Return the [X, Y] coordinate for the center point of the cell that contains the specified text.  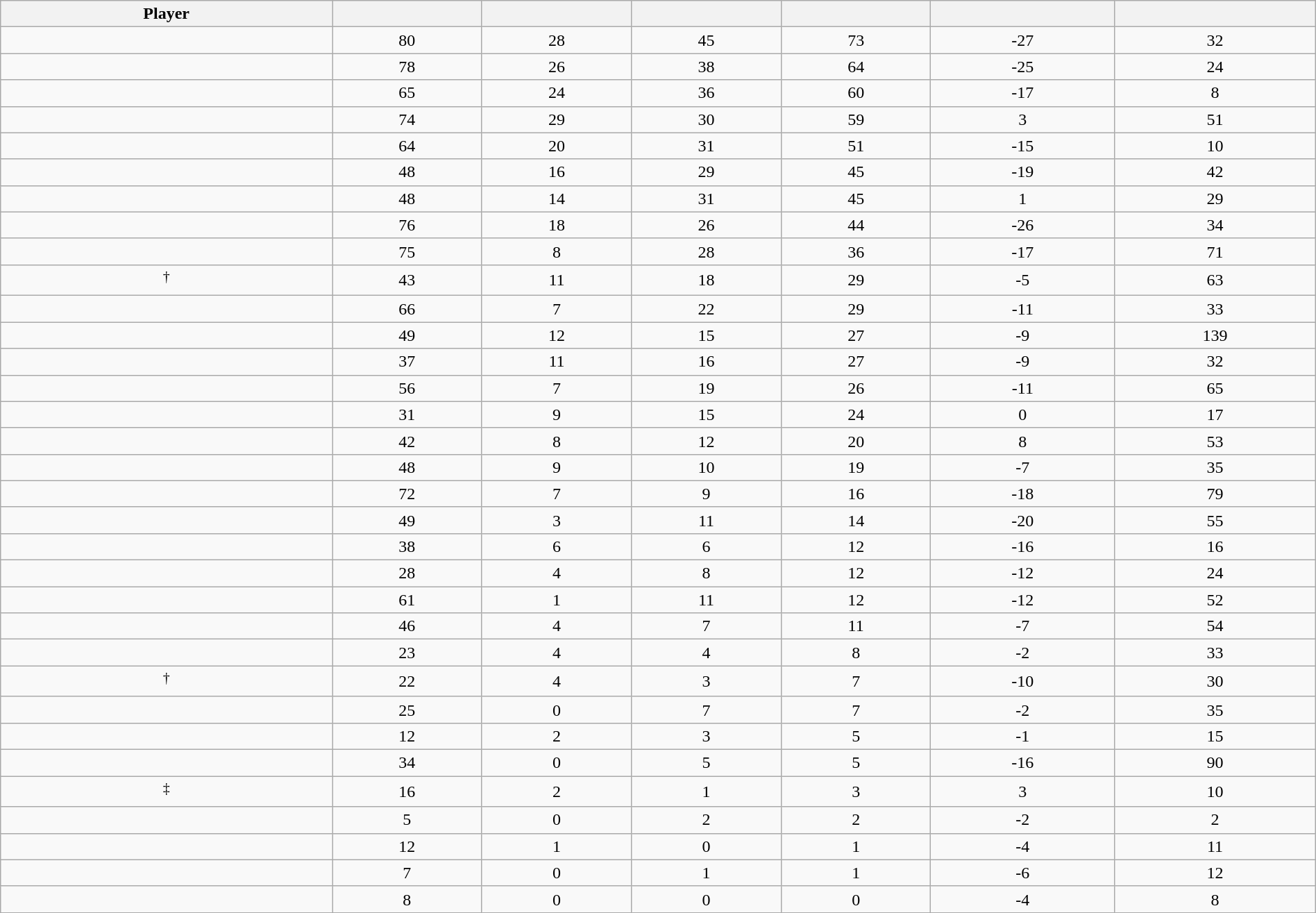
60 [856, 93]
-1 [1023, 736]
-25 [1023, 67]
-26 [1023, 225]
‡ [167, 791]
-20 [1023, 520]
17 [1215, 414]
63 [1215, 280]
66 [407, 309]
71 [1215, 251]
-19 [1023, 172]
53 [1215, 441]
56 [407, 388]
139 [1215, 335]
-10 [1023, 682]
59 [856, 119]
23 [407, 653]
61 [407, 600]
52 [1215, 600]
44 [856, 225]
-5 [1023, 280]
79 [1215, 494]
46 [407, 626]
76 [407, 225]
-18 [1023, 494]
-27 [1023, 40]
Player [167, 14]
73 [856, 40]
37 [407, 362]
75 [407, 251]
55 [1215, 520]
25 [407, 710]
-6 [1023, 873]
54 [1215, 626]
74 [407, 119]
80 [407, 40]
90 [1215, 762]
78 [407, 67]
72 [407, 494]
-15 [1023, 146]
43 [407, 280]
